Detect which cell encompasses the target text, then output its (X, Y) center coordinate. 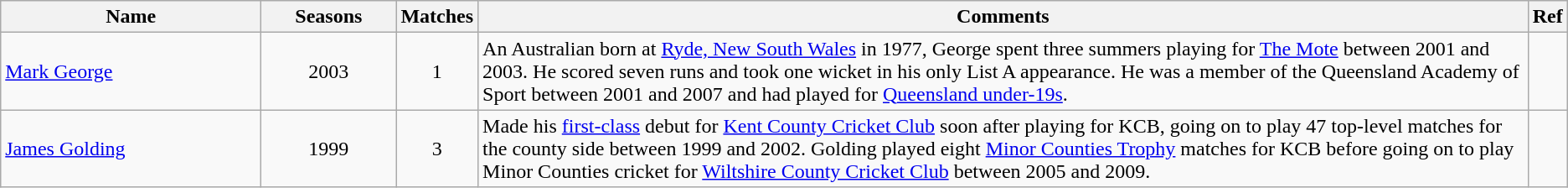
Mark George (131, 71)
1999 (328, 149)
1 (437, 71)
Ref (1548, 17)
2003 (328, 71)
Comments (1003, 17)
Matches (437, 17)
Name (131, 17)
Seasons (328, 17)
James Golding (131, 149)
3 (437, 149)
